Identify which cell holds the provided text, then report its (X, Y) central coordinate. 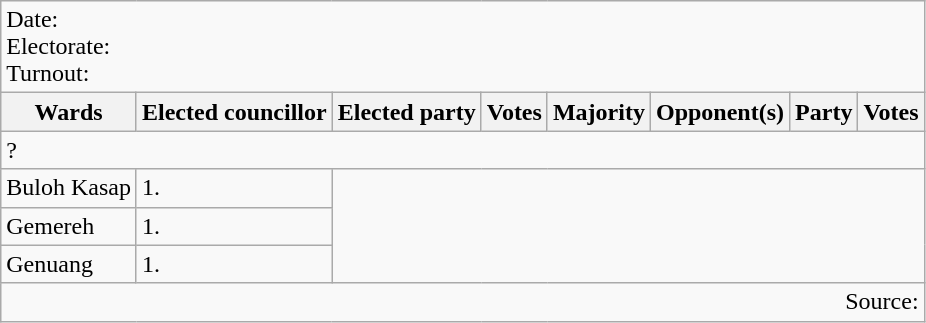
Opponent(s) (720, 112)
Date: Electorate: Turnout: (462, 47)
Elected party (406, 112)
Party (824, 112)
Wards (69, 112)
Elected councillor (234, 112)
Gemereh (69, 226)
Genuang (69, 264)
Majority (598, 112)
Source: (462, 302)
? (462, 150)
Buloh Kasap (69, 188)
